Return the [X, Y] coordinate for the center point of the cell that contains the specified text.  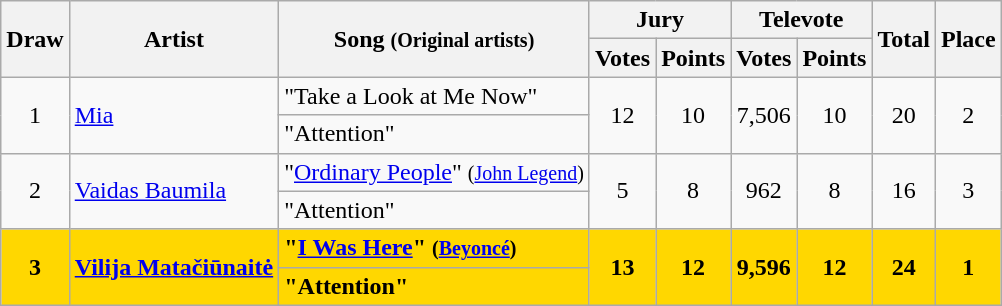
Vaidas Baumila [174, 191]
13 [622, 267]
20 [904, 115]
9,596 [764, 267]
Song (Original artists) [434, 39]
Artist [174, 39]
5 [622, 191]
24 [904, 267]
Place [968, 39]
7,506 [764, 115]
Vilija Matačiūnaitė [174, 267]
16 [904, 191]
962 [764, 191]
"Take a Look at Me Now" [434, 96]
Jury [660, 20]
"I Was Here" (Beyoncé) [434, 248]
Televote [802, 20]
"Ordinary People" (John Legend) [434, 172]
Total [904, 39]
Mia [174, 115]
Draw [35, 39]
